Find where the given text appears and provide that cell's center as (x, y) coordinate. 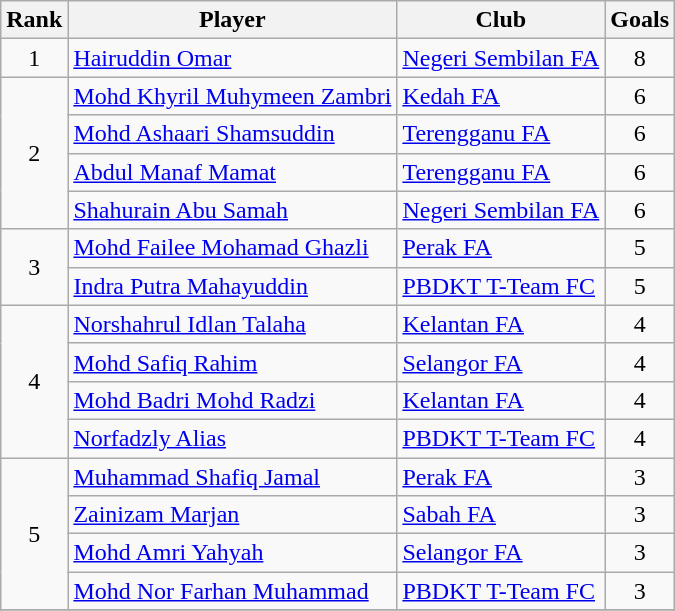
1 (34, 58)
Player (232, 20)
Hairuddin Omar (232, 58)
Goals (640, 20)
Mohd Safiq Rahim (232, 362)
Abdul Manaf Mamat (232, 172)
Club (501, 20)
Indra Putra Mahayuddin (232, 286)
Shahurain Abu Samah (232, 210)
Mohd Badri Mohd Radzi (232, 400)
Zainizam Marjan (232, 515)
Sabah FA (501, 515)
Rank (34, 20)
Mohd Ashaari Shamsuddin (232, 134)
Norfadzly Alias (232, 438)
Kedah FA (501, 96)
Mohd Nor Farhan Muhammad (232, 591)
Mohd Khyril Muhymeen Zambri (232, 96)
Mohd Amri Yahyah (232, 553)
Mohd Failee Mohamad Ghazli (232, 248)
2 (34, 153)
8 (640, 58)
Norshahrul Idlan Talaha (232, 324)
Muhammad Shafiq Jamal (232, 477)
